Find where the given text appears and provide that cell's center as (x, y) coordinate. 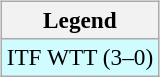
ITF WTT (3–0) (80, 57)
Legend (80, 20)
